Search for the cell housing the specified text and yield its (X, Y) center coordinate. 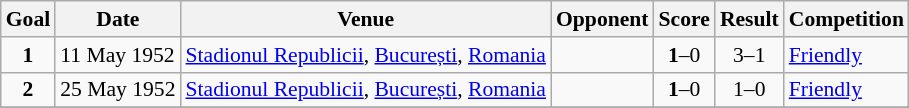
3–1 (750, 55)
Goal (28, 19)
2 (28, 90)
Date (118, 19)
Competition (846, 19)
Opponent (602, 19)
Result (750, 19)
1 (28, 55)
Venue (366, 19)
25 May 1952 (118, 90)
Score (684, 19)
11 May 1952 (118, 55)
